Return the (X, Y) coordinate for the center point of the cell that contains the specified text.  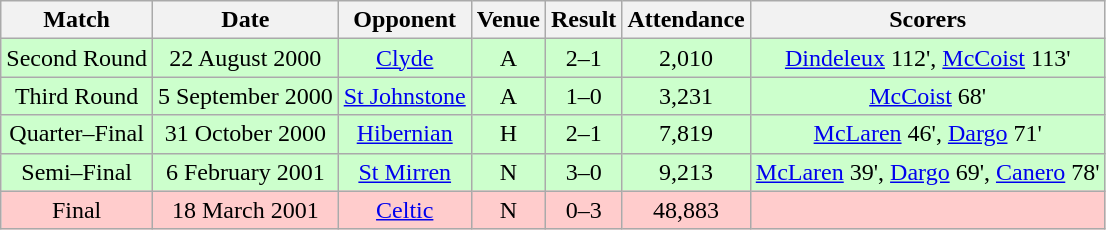
5 September 2000 (245, 96)
Venue (508, 20)
Hibernian (404, 134)
6 February 2001 (245, 172)
H (508, 134)
Third Round (77, 96)
Result (583, 20)
Quarter–Final (77, 134)
0–3 (583, 210)
7,819 (686, 134)
2,010 (686, 58)
McLaren 46', Dargo 71' (928, 134)
Match (77, 20)
McCoist 68' (928, 96)
McLaren 39', Dargo 69', Canero 78' (928, 172)
Semi–Final (77, 172)
Attendance (686, 20)
St Johnstone (404, 96)
22 August 2000 (245, 58)
1–0 (583, 96)
3–0 (583, 172)
3,231 (686, 96)
48,883 (686, 210)
Final (77, 210)
St Mirren (404, 172)
Dindeleux 112', McCoist 113' (928, 58)
31 October 2000 (245, 134)
Celtic (404, 210)
Date (245, 20)
Clyde (404, 58)
Opponent (404, 20)
Second Round (77, 58)
18 March 2001 (245, 210)
Scorers (928, 20)
9,213 (686, 172)
